Extract the [x, y] coordinate from the center of the cell holding the provided text.  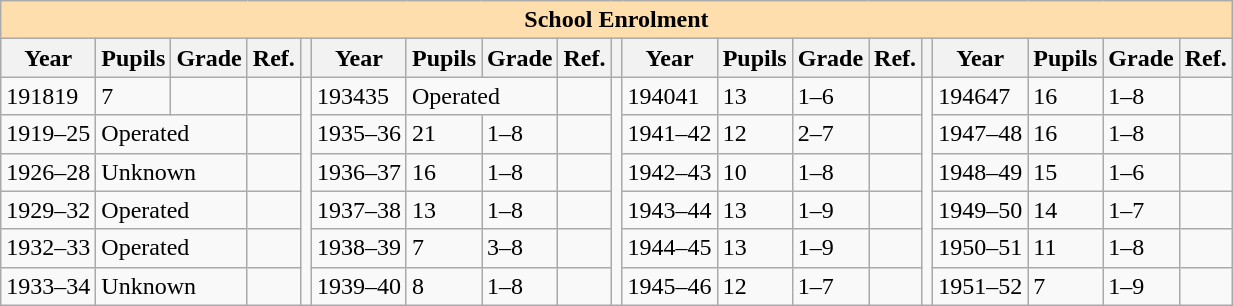
10 [754, 172]
1926–28 [48, 172]
1950–51 [980, 248]
1935–36 [358, 134]
School Enrolment [617, 20]
15 [1066, 172]
1937–38 [358, 210]
11 [1066, 248]
3–8 [520, 248]
1951–52 [980, 286]
191819 [48, 96]
1932–33 [48, 248]
1943–44 [670, 210]
193435 [358, 96]
1949–50 [980, 210]
1939–40 [358, 286]
1942–43 [670, 172]
14 [1066, 210]
1929–32 [48, 210]
1944–45 [670, 248]
2–7 [830, 134]
1941–42 [670, 134]
21 [444, 134]
1948–49 [980, 172]
1938–39 [358, 248]
1919–25 [48, 134]
1933–34 [48, 286]
8 [444, 286]
194647 [980, 96]
1947–48 [980, 134]
1945–46 [670, 286]
194041 [670, 96]
1936–37 [358, 172]
